Scan for the cell matching the given text and deliver its (X, Y) coordinate at center. 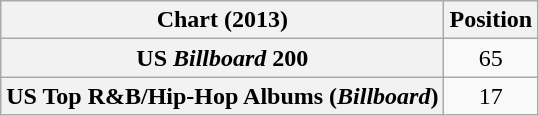
65 (491, 58)
Position (491, 20)
US Top R&B/Hip-Hop Albums (Billboard) (222, 96)
17 (491, 96)
Chart (2013) (222, 20)
US Billboard 200 (222, 58)
